Capture the cell that displays the provided text and extract its (X, Y) central coordinate. 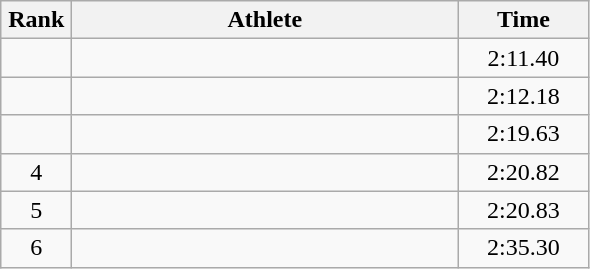
2:12.18 (524, 96)
5 (36, 210)
Time (524, 20)
2:20.83 (524, 210)
6 (36, 248)
4 (36, 172)
2:19.63 (524, 134)
2:35.30 (524, 248)
2:11.40 (524, 58)
2:20.82 (524, 172)
Athlete (265, 20)
Rank (36, 20)
